Scan for the cell matching the given text and deliver its (X, Y) coordinate at center. 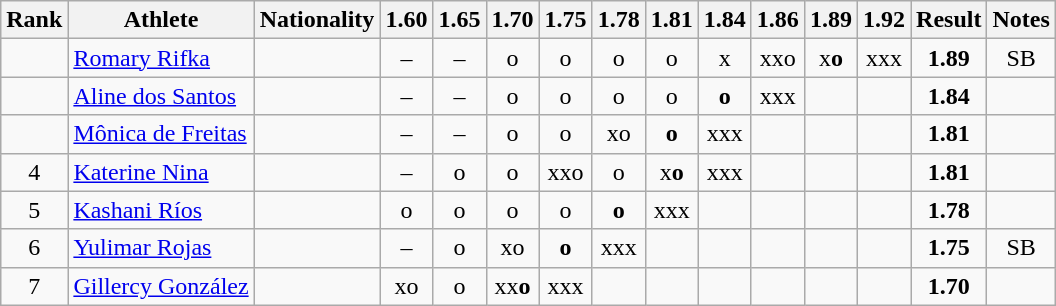
1.92 (884, 20)
Notes (1021, 20)
7 (34, 286)
Nationality (317, 20)
Aline dos Santos (161, 96)
1.60 (406, 20)
Yulimar Rojas (161, 248)
Gillercy González (161, 286)
Rank (34, 20)
6 (34, 248)
Mônica de Freitas (161, 134)
5 (34, 210)
4 (34, 172)
1.86 (778, 20)
Athlete (161, 20)
x (724, 58)
Katerine Nina (161, 172)
Result (949, 20)
1.65 (460, 20)
Romary Rifka (161, 58)
Kashani Ríos (161, 210)
